Find where the given text appears and provide that cell's center as [x, y] coordinate. 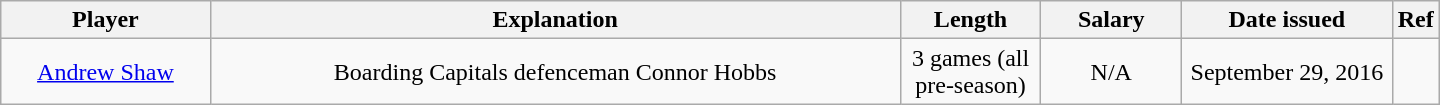
Date issued [1286, 20]
September 29, 2016 [1286, 72]
Boarding Capitals defenceman Connor Hobbs [555, 72]
Length [970, 20]
Ref [1416, 20]
3 games (all pre-season) [970, 72]
Salary [1112, 20]
Explanation [555, 20]
Player [106, 20]
N/A [1112, 72]
Andrew Shaw [106, 72]
